Provide the [X, Y] coordinate of the cell's center where the given text is located.  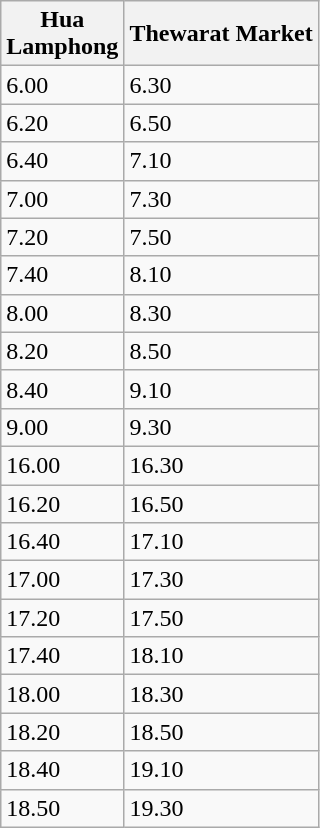
9.10 [221, 389]
6.30 [221, 85]
7.30 [221, 199]
HuaLamphong [62, 34]
7.20 [62, 237]
8.10 [221, 275]
16.30 [221, 465]
8.50 [221, 351]
18.40 [62, 770]
8.40 [62, 389]
18.00 [62, 694]
16.40 [62, 542]
18.30 [221, 694]
7.40 [62, 275]
9.00 [62, 427]
18.10 [221, 656]
8.00 [62, 313]
6.00 [62, 85]
8.20 [62, 351]
6.20 [62, 123]
17.30 [221, 580]
16.00 [62, 465]
8.30 [221, 313]
17.10 [221, 542]
16.20 [62, 503]
6.40 [62, 161]
6.50 [221, 123]
9.30 [221, 427]
17.00 [62, 580]
7.00 [62, 199]
17.40 [62, 656]
19.30 [221, 808]
7.10 [221, 161]
18.20 [62, 732]
16.50 [221, 503]
19.10 [221, 770]
7.50 [221, 237]
17.20 [62, 618]
17.50 [221, 618]
Thewarat Market [221, 34]
